Detect which cell encompasses the target text, then output its [X, Y] center coordinate. 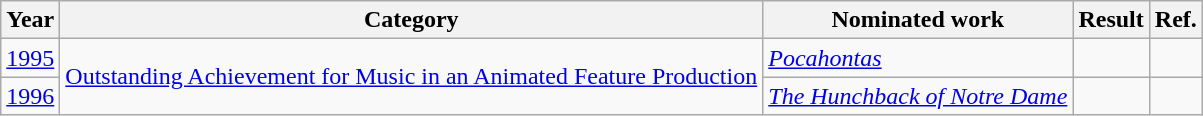
Pocahontas [918, 58]
Nominated work [918, 20]
Result [1111, 20]
Ref. [1176, 20]
Year [30, 20]
The Hunchback of Notre Dame [918, 96]
Category [412, 20]
1995 [30, 58]
Outstanding Achievement for Music in an Animated Feature Production [412, 77]
1996 [30, 96]
